Capture the cell that displays the provided text and extract its (x, y) central coordinate. 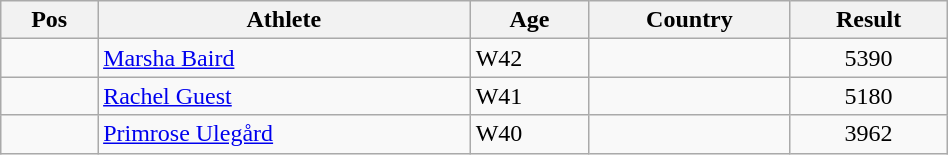
5180 (868, 96)
Age (530, 20)
W40 (530, 134)
Rachel Guest (284, 96)
W42 (530, 58)
5390 (868, 58)
Primrose Ulegård (284, 134)
Marsha Baird (284, 58)
W41 (530, 96)
Pos (50, 20)
Athlete (284, 20)
Country (690, 20)
Result (868, 20)
3962 (868, 134)
